Search for the cell housing the specified text and yield its (X, Y) center coordinate. 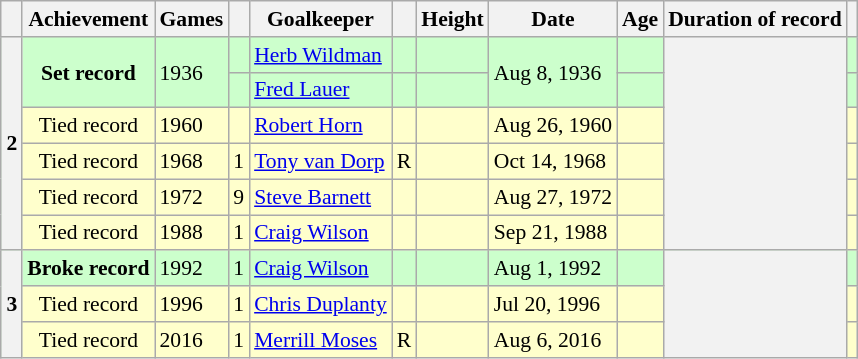
1968 (191, 162)
Oct 14, 1968 (553, 162)
Aug 1, 1992 (553, 269)
Goalkeeper (320, 19)
Date (553, 19)
2016 (191, 340)
Aug 26, 1960 (553, 126)
Achievement (88, 19)
Chris Duplanty (320, 304)
Broke record (88, 269)
2 (12, 144)
3 (12, 304)
1996 (191, 304)
1960 (191, 126)
Age (640, 19)
Jul 20, 1996 (553, 304)
Set record (88, 72)
Tony van Dorp (320, 162)
Games (191, 19)
1992 (191, 269)
Sep 21, 1988 (553, 233)
9 (238, 197)
Steve Barnett (320, 197)
Height (452, 19)
Fred Lauer (320, 90)
Herb Wildman (320, 55)
Aug 8, 1936 (553, 72)
Robert Horn (320, 126)
1988 (191, 233)
1936 (191, 72)
Duration of record (755, 19)
Merrill Moses (320, 340)
Aug 27, 1972 (553, 197)
1972 (191, 197)
Aug 6, 2016 (553, 340)
